Output the (X, Y) coordinate of the center of the cell containing the given text.  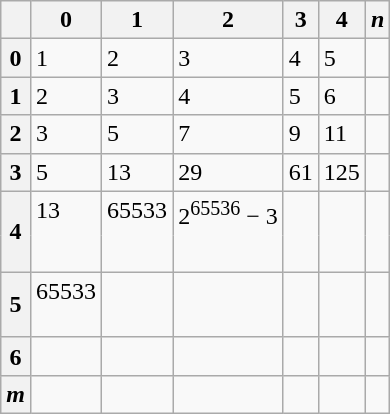
7 (228, 134)
265536 − 3 (228, 213)
61 (300, 172)
m (16, 394)
11 (342, 134)
125 (342, 172)
29 (228, 172)
9 (300, 134)
n (377, 20)
